Capture the cell that displays the provided text and extract its [x, y] central coordinate. 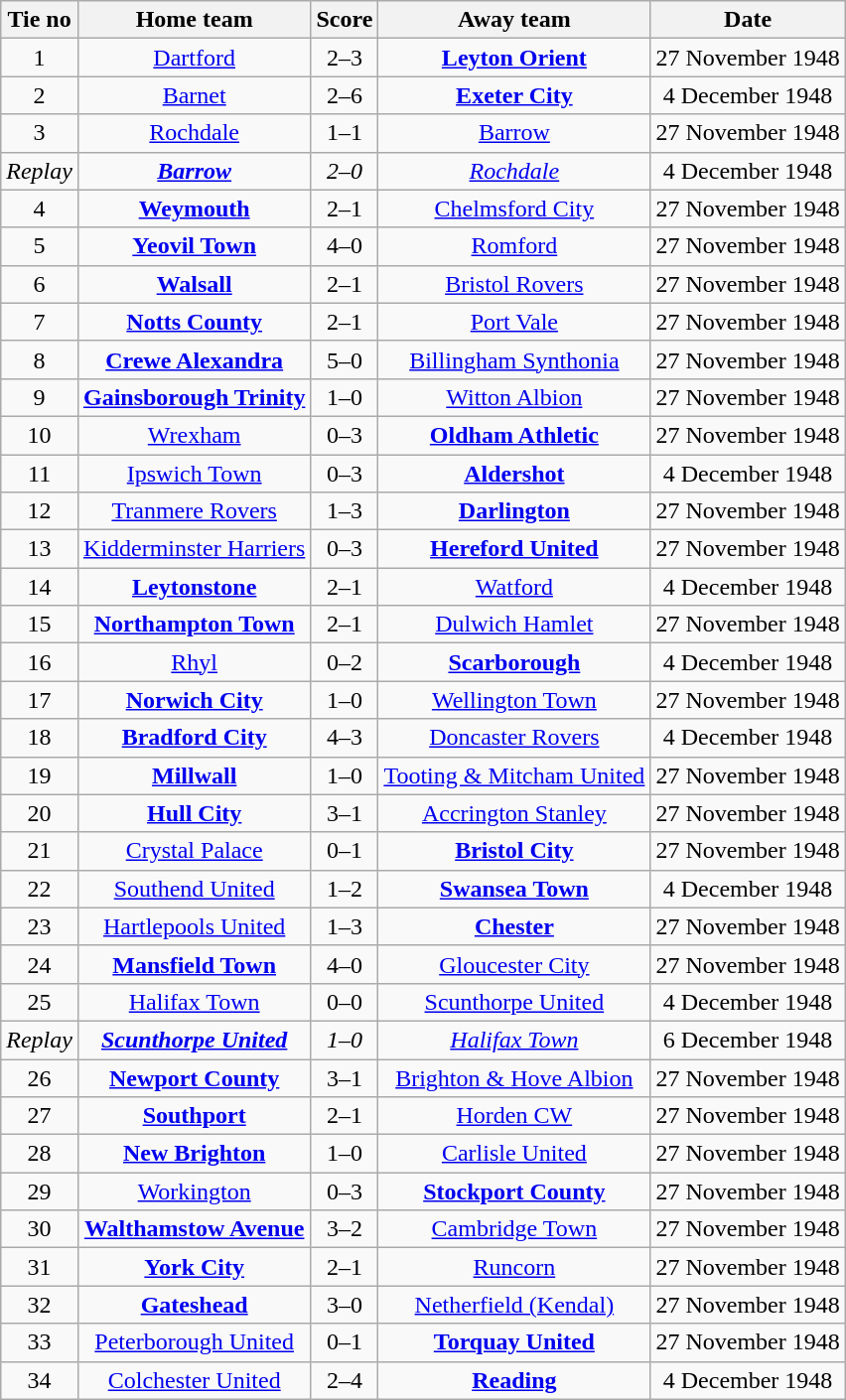
Home team [194, 20]
Netherfield (Kendal) [514, 1305]
3 [40, 133]
Date [748, 20]
Reading [514, 1380]
Wellington Town [514, 700]
31 [40, 1267]
Score [345, 20]
Rhyl [194, 662]
12 [40, 511]
Doncaster Rovers [514, 738]
Dulwich Hamlet [514, 625]
Accrington Stanley [514, 813]
6 December 1948 [748, 1040]
2–6 [345, 95]
Wrexham [194, 435]
33 [40, 1342]
24 [40, 964]
0–0 [345, 1002]
Walthamstow Avenue [194, 1229]
Southport [194, 1116]
17 [40, 700]
3–0 [345, 1305]
Carlisle United [514, 1154]
Watford [514, 587]
Romford [514, 246]
1–1 [345, 133]
11 [40, 474]
York City [194, 1267]
1–2 [345, 889]
1 [40, 58]
28 [40, 1154]
Walsall [194, 284]
7 [40, 322]
Dartford [194, 58]
2–4 [345, 1380]
Swansea Town [514, 889]
Kidderminster Harriers [194, 549]
Weymouth [194, 209]
Bristol City [514, 851]
6 [40, 284]
9 [40, 397]
15 [40, 625]
3–2 [345, 1229]
25 [40, 1002]
Oldham Athletic [514, 435]
32 [40, 1305]
13 [40, 549]
5–0 [345, 359]
Bradford City [194, 738]
2–3 [345, 58]
Scarborough [514, 662]
Barnet [194, 95]
Gateshead [194, 1305]
Leytonstone [194, 587]
Torquay United [514, 1342]
Witton Albion [514, 397]
30 [40, 1229]
2 [40, 95]
Yeovil Town [194, 246]
Horden CW [514, 1116]
20 [40, 813]
21 [40, 851]
16 [40, 662]
22 [40, 889]
Port Vale [514, 322]
4–3 [345, 738]
Peterborough United [194, 1342]
27 [40, 1116]
Darlington [514, 511]
Tooting & Mitcham United [514, 775]
19 [40, 775]
18 [40, 738]
Hereford United [514, 549]
Billingham Synthonia [514, 359]
Bristol Rovers [514, 284]
Hartlepools United [194, 926]
Tie no [40, 20]
Aldershot [514, 474]
29 [40, 1191]
34 [40, 1380]
Hull City [194, 813]
Colchester United [194, 1380]
23 [40, 926]
Chester [514, 926]
Exeter City [514, 95]
Northampton Town [194, 625]
Norwich City [194, 700]
14 [40, 587]
Tranmere Rovers [194, 511]
Millwall [194, 775]
Gainsborough Trinity [194, 397]
Ipswich Town [194, 474]
2–0 [345, 171]
4 [40, 209]
Chelmsford City [514, 209]
0–2 [345, 662]
5 [40, 246]
Away team [514, 20]
Leyton Orient [514, 58]
Southend United [194, 889]
New Brighton [194, 1154]
Newport County [194, 1077]
Crystal Palace [194, 851]
10 [40, 435]
Mansfield Town [194, 964]
Brighton & Hove Albion [514, 1077]
26 [40, 1077]
Notts County [194, 322]
Crewe Alexandra [194, 359]
Runcorn [514, 1267]
Gloucester City [514, 964]
8 [40, 359]
Stockport County [514, 1191]
Cambridge Town [514, 1229]
Workington [194, 1191]
